Identify which cell holds the provided text, then report its [X, Y] central coordinate. 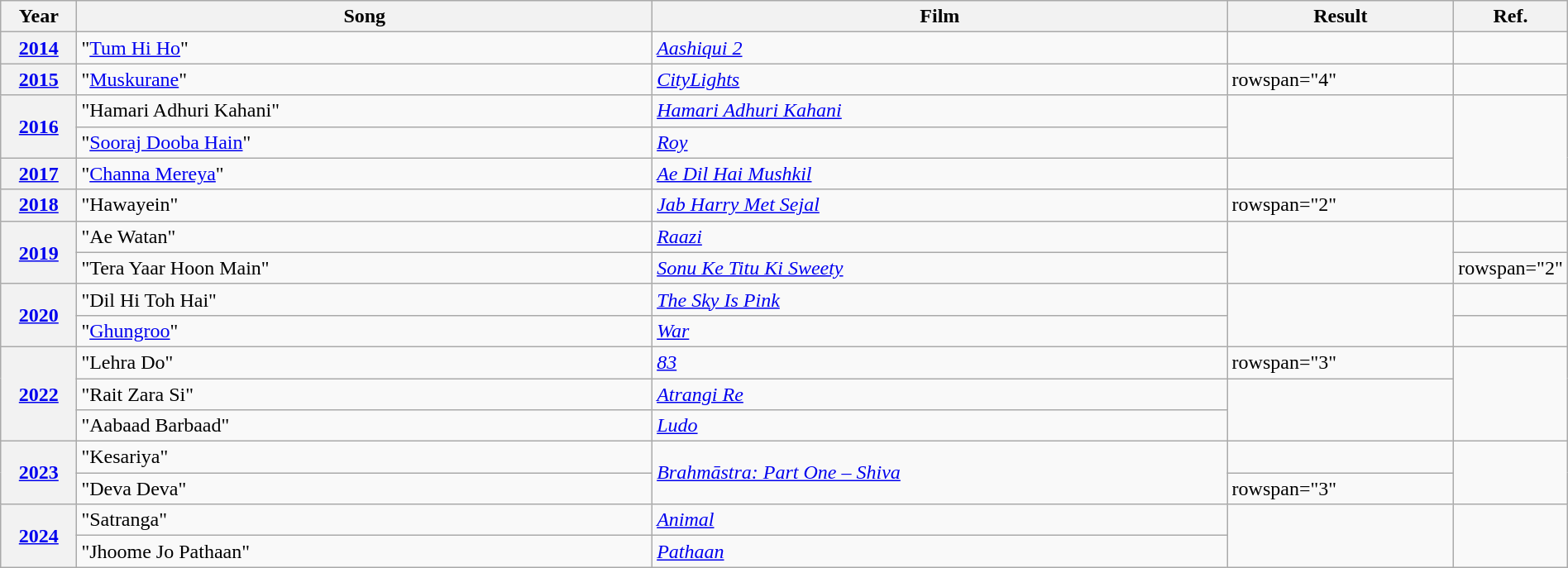
2020 [39, 315]
"Satranga" [365, 520]
"Aabaad Barbaad" [365, 426]
Roy [939, 142]
Year [39, 17]
Ae Dil Hai Mushkil [939, 174]
Jab Harry Met Sejal [939, 205]
"Ghungroo" [365, 331]
"Lehra Do" [365, 362]
"Jhoome Jo Pathaan" [365, 551]
"Dil Hi Toh Hai" [365, 299]
Atrangi Re [939, 394]
"Sooraj Dooba Hain" [365, 142]
83 [939, 362]
"Muskurane" [365, 79]
2018 [39, 205]
2017 [39, 174]
"Hamari Adhuri Kahani" [365, 111]
"Kesariya" [365, 457]
Brahmāstra: Part One – Shiva [939, 473]
2014 [39, 48]
"Hawayein" [365, 205]
CityLights [939, 79]
2019 [39, 252]
Sonu Ke Titu Ki Sweety [939, 268]
"Ae Watan" [365, 236]
Aashiqui 2 [939, 48]
rowspan="4" [1341, 79]
Animal [939, 520]
"Tera Yaar Hoon Main" [365, 268]
Ref. [1511, 17]
Result [1341, 17]
2024 [39, 536]
Pathaan [939, 551]
"Deva Deva" [365, 489]
Film [939, 17]
Hamari Adhuri Kahani [939, 111]
2022 [39, 394]
2023 [39, 473]
Ludo [939, 426]
"Channa Mereya" [365, 174]
Song [365, 17]
2016 [39, 126]
The Sky Is Pink [939, 299]
"Rait Zara Si" [365, 394]
War [939, 331]
Raazi [939, 236]
"Tum Hi Ho" [365, 48]
2015 [39, 79]
